Return the [x, y] coordinate for the center point of the cell that contains the specified text.  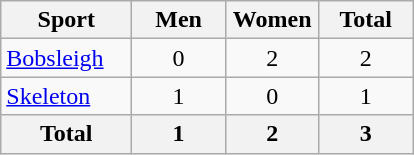
Men [179, 20]
Bobsleigh [66, 58]
Skeleton [66, 96]
3 [366, 134]
Sport [66, 20]
Women [272, 20]
